Output the (X, Y) coordinate of the center of the cell containing the given text.  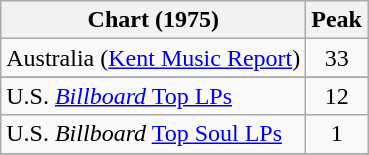
Peak (337, 20)
Australia (Kent Music Report) (154, 58)
33 (337, 58)
U.S. Billboard Top Soul LPs (154, 134)
U.S. Billboard Top LPs (154, 96)
12 (337, 96)
1 (337, 134)
Chart (1975) (154, 20)
